Determine the (X, Y) coordinate at the center of the cell enclosing the given text.  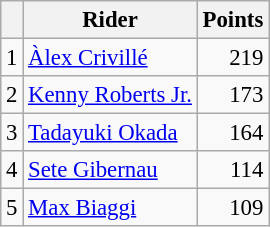
Kenny Roberts Jr. (110, 95)
Max Biaggi (110, 208)
Sete Gibernau (110, 170)
Tadayuki Okada (110, 133)
109 (232, 208)
3 (12, 133)
Àlex Crivillé (110, 58)
5 (12, 208)
219 (232, 58)
173 (232, 95)
1 (12, 58)
Points (232, 20)
114 (232, 170)
2 (12, 95)
164 (232, 133)
4 (12, 170)
Rider (110, 20)
